Detect which cell encompasses the target text, then output its [x, y] center coordinate. 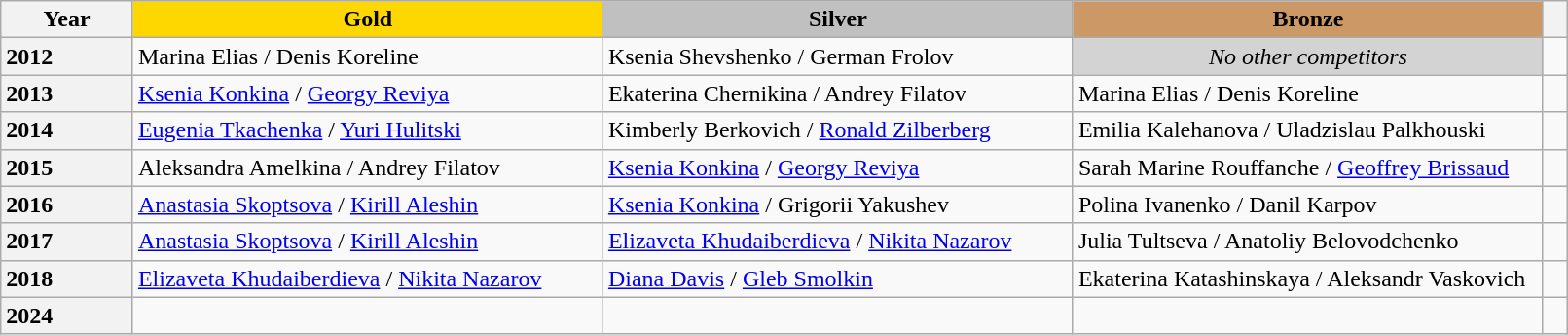
2015 [67, 167]
Ksenia Konkina / Grigorii Yakushev [837, 205]
Sarah Marine Rouffanche / Geoffrey Brissaud [1308, 167]
No other competitors [1308, 56]
2017 [67, 242]
2014 [67, 130]
Kimberly Berkovich / Ronald Zilberberg [837, 130]
2013 [67, 93]
Ekaterina Chernikina / Andrey Filatov [837, 93]
Year [67, 19]
Aleksandra Amelkina / Andrey Filatov [368, 167]
2018 [67, 279]
Emilia Kalehanova / Uladzislau Palkhouski [1308, 130]
Eugenia Tkachenka / Yuri Hulitski [368, 130]
Gold [368, 19]
Diana Davis / Gleb Smolkin [837, 279]
Bronze [1308, 19]
Silver [837, 19]
Julia Tultseva / Anatoliy Belovodchenko [1308, 242]
2024 [67, 316]
Polina Ivanenko / Danil Karpov [1308, 205]
2016 [67, 205]
Ekaterina Katashinskaya / Aleksandr Vaskovich [1308, 279]
Ksenia Shevshenko / German Frolov [837, 56]
2012 [67, 56]
